Scan for the cell matching the given text and deliver its (x, y) coordinate at center. 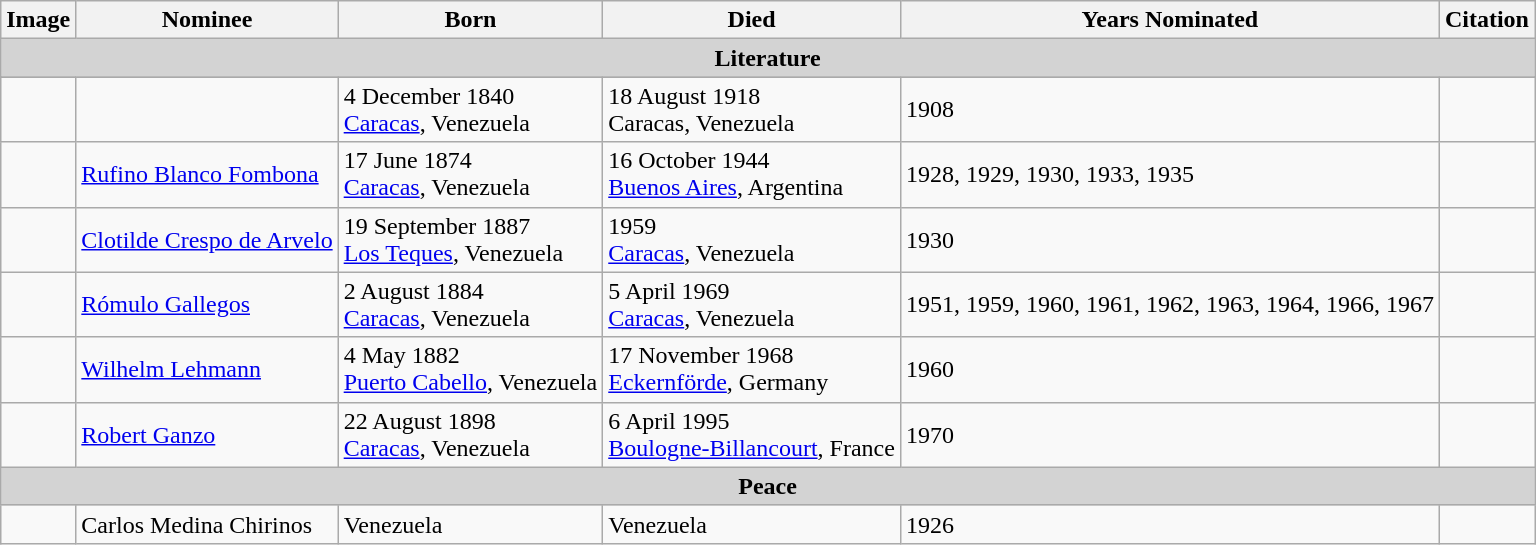
4 May 1882Puerto Cabello, Venezuela (470, 370)
17 November 1968Eckernförde, Germany (752, 370)
Image (38, 20)
Born (470, 20)
1970 (1170, 434)
19 September 1887Los Teques, Venezuela (470, 240)
1930 (1170, 240)
Carlos Medina Chirinos (207, 524)
Literature (768, 58)
6 April 1995Boulogne-Billancourt, France (752, 434)
1959Caracas, Venezuela (752, 240)
Peace (768, 486)
Rufino Blanco Fombona (207, 174)
Nominee (207, 20)
17 June 1874Caracas, Venezuela (470, 174)
Years Nominated (1170, 20)
22 August 1898Caracas, Venezuela (470, 434)
Citation (1486, 20)
4 December 1840Caracas, Venezuela (470, 110)
Died (752, 20)
1926 (1170, 524)
18 August 1918Caracas, Venezuela (752, 110)
1908 (1170, 110)
16 October 1944Buenos Aires, Argentina (752, 174)
2 August 1884Caracas, Venezuela (470, 304)
Wilhelm Lehmann (207, 370)
1960 (1170, 370)
1951, 1959, 1960, 1961, 1962, 1963, 1964, 1966, 1967 (1170, 304)
Rómulo Gallegos (207, 304)
Robert Ganzo (207, 434)
1928, 1929, 1930, 1933, 1935 (1170, 174)
Clotilde Crespo de Arvelo (207, 240)
5 April 1969Caracas, Venezuela (752, 304)
